Pinpoint the cell where the given text exists, returning its [X, Y] midpoint coordinate. 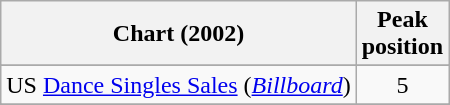
5 [402, 85]
Chart (2002) [178, 34]
Peakposition [402, 34]
US Dance Singles Sales (Billboard) [178, 85]
